Capture the cell that displays the provided text and extract its [x, y] central coordinate. 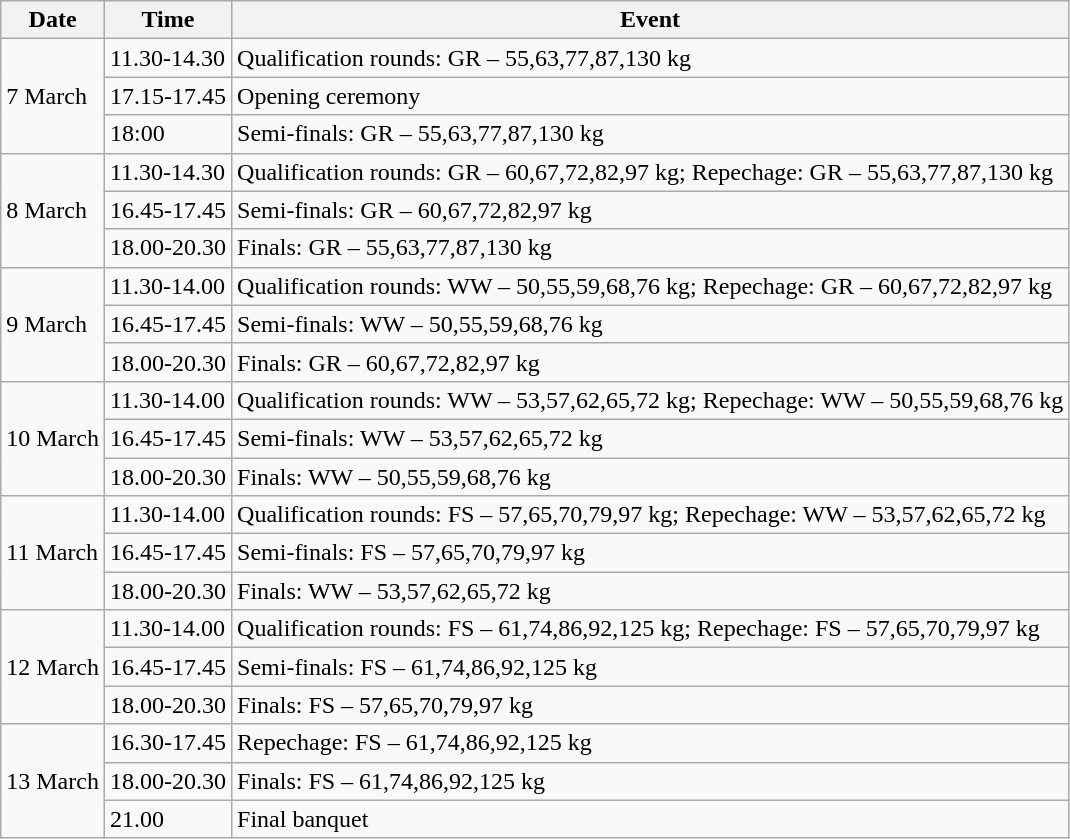
Semi-finals: GR – 55,63,77,87,130 kg [650, 134]
11 March [53, 553]
Finals: WW – 53,57,62,65,72 kg [650, 591]
13 March [53, 781]
21.00 [168, 819]
17.15-17.45 [168, 96]
Finals: GR – 60,67,72,82,97 kg [650, 362]
9 March [53, 324]
Qualification rounds: FS – 61,74,86,92,125 kg; Repechage: FS – 57,65,70,79,97 kg [650, 629]
Qualification rounds: FS – 57,65,70,79,97 kg; Repechage: WW – 53,57,62,65,72 kg [650, 515]
10 March [53, 438]
Finals: FS – 61,74,86,92,125 kg [650, 781]
Semi-finals: GR – 60,67,72,82,97 kg [650, 210]
Opening ceremony [650, 96]
Finals: GR – 55,63,77,87,130 kg [650, 248]
16.30-17.45 [168, 743]
Semi-finals: WW – 53,57,62,65,72 kg [650, 438]
Final banquet [650, 819]
8 March [53, 210]
Qualification rounds: GR – 60,67,72,82,97 kg; Repechage: GR – 55,63,77,87,130 kg [650, 172]
Date [53, 20]
12 March [53, 667]
Time [168, 20]
Finals: FS – 57,65,70,79,97 kg [650, 705]
Semi-finals: FS – 57,65,70,79,97 kg [650, 553]
18:00 [168, 134]
7 March [53, 96]
Event [650, 20]
Qualification rounds: GR – 55,63,77,87,130 kg [650, 58]
Qualification rounds: WW – 50,55,59,68,76 kg; Repechage: GR – 60,67,72,82,97 kg [650, 286]
Qualification rounds: WW – 53,57,62,65,72 kg; Repechage: WW – 50,55,59,68,76 kg [650, 400]
Semi-finals: WW – 50,55,59,68,76 kg [650, 324]
Finals: WW – 50,55,59,68,76 kg [650, 477]
Repechage: FS – 61,74,86,92,125 kg [650, 743]
Semi-finals: FS – 61,74,86,92,125 kg [650, 667]
